Return [x, y] of the center of cell containing provided text 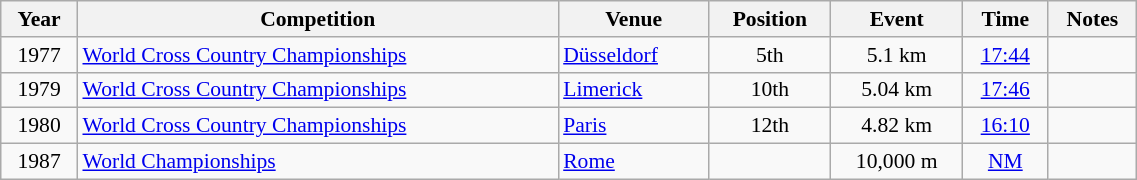
1979 [40, 90]
1987 [40, 162]
Paris [634, 126]
10th [770, 90]
12th [770, 126]
Time [1006, 19]
Competition [318, 19]
16:10 [1006, 126]
Düsseldorf [634, 55]
5.1 km [897, 55]
World Championships [318, 162]
NM [1006, 162]
5.04 km [897, 90]
Rome [634, 162]
5th [770, 55]
Year [40, 19]
1980 [40, 126]
1977 [40, 55]
Position [770, 19]
10,000 m [897, 162]
17:46 [1006, 90]
Limerick [634, 90]
4.82 km [897, 126]
17:44 [1006, 55]
Notes [1092, 19]
Venue [634, 19]
Event [897, 19]
